Locate the cell with the specified text and output its (x, y) center coordinate. 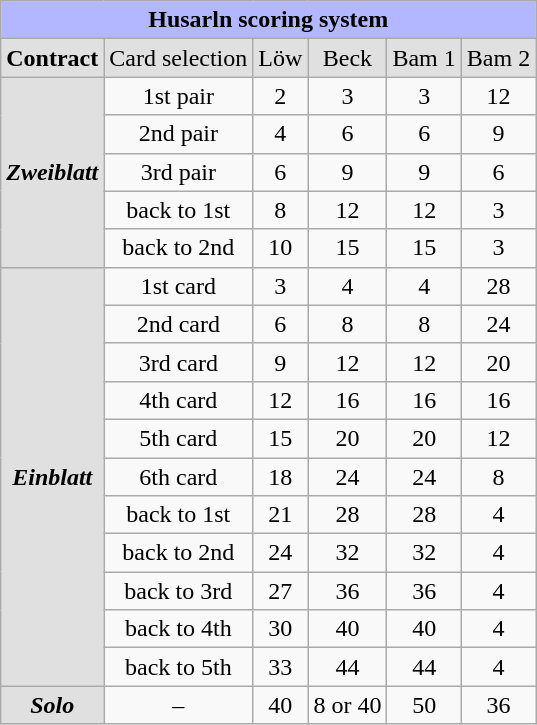
Card selection (178, 58)
Solo (52, 705)
3rd card (178, 362)
21 (280, 515)
1st card (178, 286)
Bam 1 (424, 58)
10 (280, 248)
2nd card (178, 324)
Contract (52, 58)
– (178, 705)
2 (280, 96)
30 (280, 629)
Bam 2 (498, 58)
Husarln scoring system (268, 20)
8 or 40 (348, 705)
33 (280, 667)
4th card (178, 400)
2nd pair (178, 134)
Löw (280, 58)
back to 5th (178, 667)
27 (280, 591)
5th card (178, 438)
back to 4th (178, 629)
back to 3rd (178, 591)
3rd pair (178, 172)
6th card (178, 477)
50 (424, 705)
Einblatt (52, 476)
Zweiblatt (52, 172)
18 (280, 477)
1st pair (178, 96)
Beck (348, 58)
